Extract the [x, y] coordinate from the center of the cell holding the provided text.  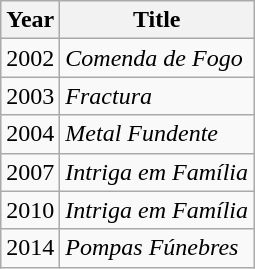
2010 [30, 210]
Metal Fundente [157, 134]
2004 [30, 134]
Pompas Fúnebres [157, 248]
2002 [30, 58]
Comenda de Fogo [157, 58]
2014 [30, 248]
Fractura [157, 96]
2007 [30, 172]
Year [30, 20]
2003 [30, 96]
Title [157, 20]
